Return the [x, y] coordinate for the center point of the cell that contains the specified text.  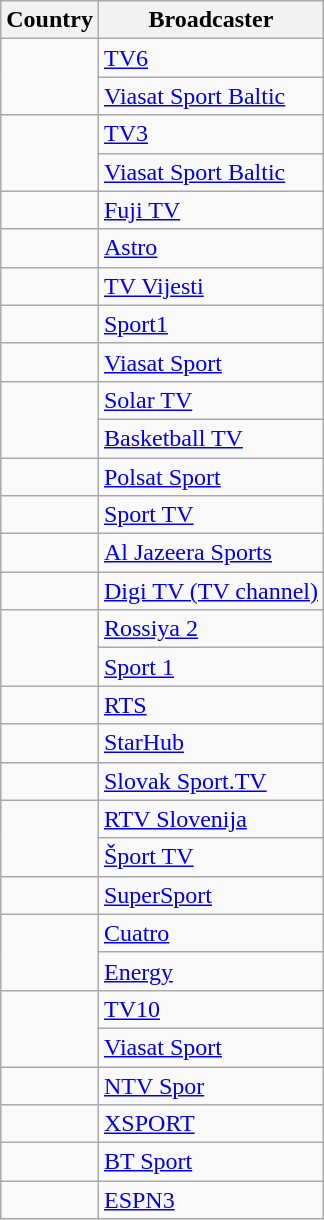
Polsat Sport [210, 477]
Slovak Sport.TV [210, 781]
Astro [210, 248]
Digi TV (TV channel) [210, 591]
BT Sport [210, 1162]
Sport TV [210, 515]
RTV Slovenija [210, 819]
Sport 1 [210, 667]
SuperSport [210, 895]
TV3 [210, 134]
TV6 [210, 58]
RTS [210, 705]
Basketball TV [210, 438]
TV Vijesti [210, 286]
Solar TV [210, 400]
ESPN3 [210, 1200]
Cuatro [210, 933]
XSPORT [210, 1124]
Sport1 [210, 324]
StarHub [210, 743]
Rossiya 2 [210, 629]
Šport TV [210, 857]
Fuji TV [210, 210]
NTV Spor [210, 1085]
Al Jazeera Sports [210, 553]
Broadcaster [210, 20]
TV10 [210, 1009]
Country [50, 20]
Energy [210, 971]
